Search for the cell housing the specified text and yield its (x, y) center coordinate. 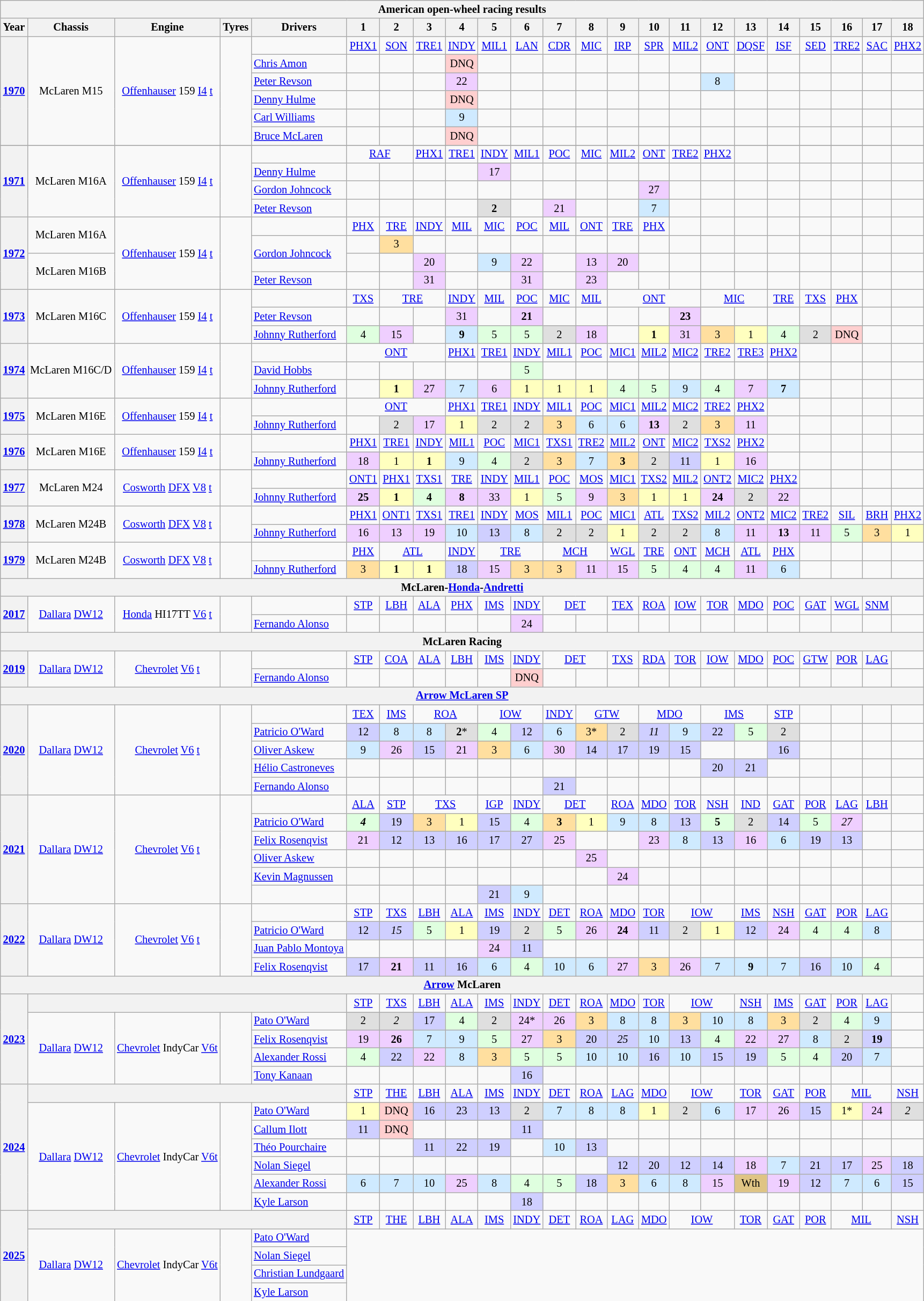
SPR (654, 46)
ISF (783, 46)
24* (527, 1021)
3* (591, 732)
Juan Pablo Montoya (299, 948)
1979 (14, 560)
1978 (14, 524)
SIL (847, 515)
Drivers (299, 27)
2021 (14, 849)
Kevin Magnussen (299, 876)
Bruce McLaren (299, 136)
TRE3 (751, 353)
McLaren M16C (71, 317)
2019 (14, 669)
2017 (14, 614)
SAC (877, 46)
1* (847, 1111)
30 (559, 750)
Chassis (71, 27)
1972 (14, 253)
1977 (14, 487)
Tony Kanaan (299, 1075)
DQSF (751, 46)
RDA (654, 660)
IRP (622, 46)
2020 (14, 750)
1973 (14, 317)
RAF (380, 154)
2025 (14, 1255)
1970 (14, 91)
McLaren M16B (71, 272)
1971 (14, 181)
BRH (877, 515)
Christian Lundgaard (299, 1274)
David Hobbs (299, 370)
CDR (559, 46)
McLaren Racing (463, 641)
SED (816, 46)
Théo Pourchaire (299, 1147)
McLaren M16C/D (71, 370)
Arrow McLaren SP (463, 696)
LAN (527, 46)
COA (397, 660)
Tyres (236, 27)
2024 (14, 1147)
Honda HI17TT V6 t (167, 614)
SNM (877, 605)
Engine (167, 27)
2* (461, 732)
Chris Amon (299, 63)
IND (751, 804)
Arrow McLaren (463, 985)
1974 (14, 370)
McLaren M15 (71, 91)
IGP (495, 804)
1976 (14, 452)
Callum Ilott (299, 1129)
33 (495, 497)
1975 (14, 415)
Year (14, 27)
McLaren-Honda-Andretti (463, 587)
2022 (14, 939)
American open-wheel racing results (463, 9)
2023 (14, 1039)
Hélio Castroneves (299, 768)
SON (397, 46)
Carl Williams (299, 118)
McLaren M24 (71, 487)
Wth (751, 1183)
